Capture the cell that displays the provided text and extract its [X, Y] central coordinate. 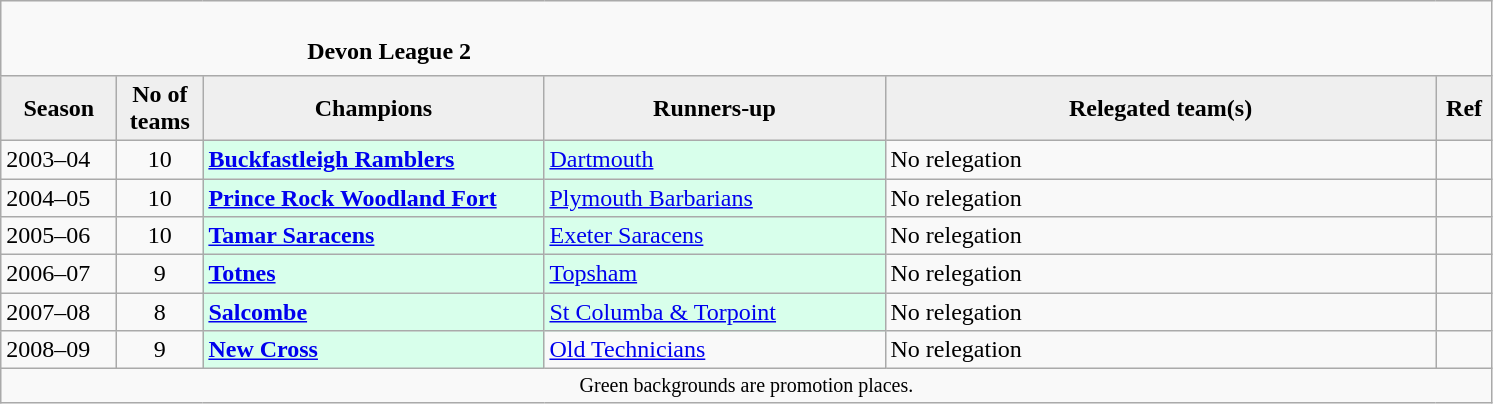
Salcombe [374, 312]
2007–08 [59, 312]
2003–04 [59, 159]
New Cross [374, 350]
Green backgrounds are promotion places. [746, 386]
Prince Rock Woodland Fort [374, 197]
Dartmouth [714, 159]
2005–06 [59, 236]
8 [160, 312]
Relegated team(s) [1160, 108]
2006–07 [59, 274]
No of teams [160, 108]
Runners-up [714, 108]
Ref [1464, 108]
St Columba & Torpoint [714, 312]
Topsham [714, 274]
2004–05 [59, 197]
Totnes [374, 274]
Tamar Saracens [374, 236]
Season [59, 108]
Plymouth Barbarians [714, 197]
Exeter Saracens [714, 236]
2008–09 [59, 350]
Buckfastleigh Ramblers [374, 159]
Champions [374, 108]
Old Technicians [714, 350]
